Capture the cell that displays the provided text and extract its (x, y) central coordinate. 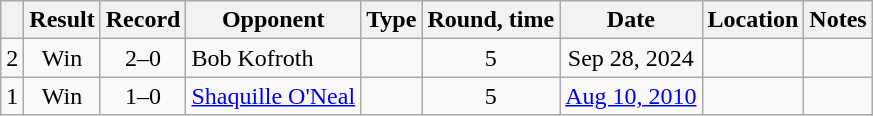
Opponent (274, 20)
Sep 28, 2024 (631, 58)
Date (631, 20)
2–0 (143, 58)
Result (62, 20)
Round, time (491, 20)
2 (12, 58)
Type (392, 20)
Aug 10, 2010 (631, 96)
Shaquille O'Neal (274, 96)
1–0 (143, 96)
Bob Kofroth (274, 58)
1 (12, 96)
Record (143, 20)
Location (753, 20)
Notes (838, 20)
